Determine the (X, Y) coordinate at the center of the cell enclosing the given text.  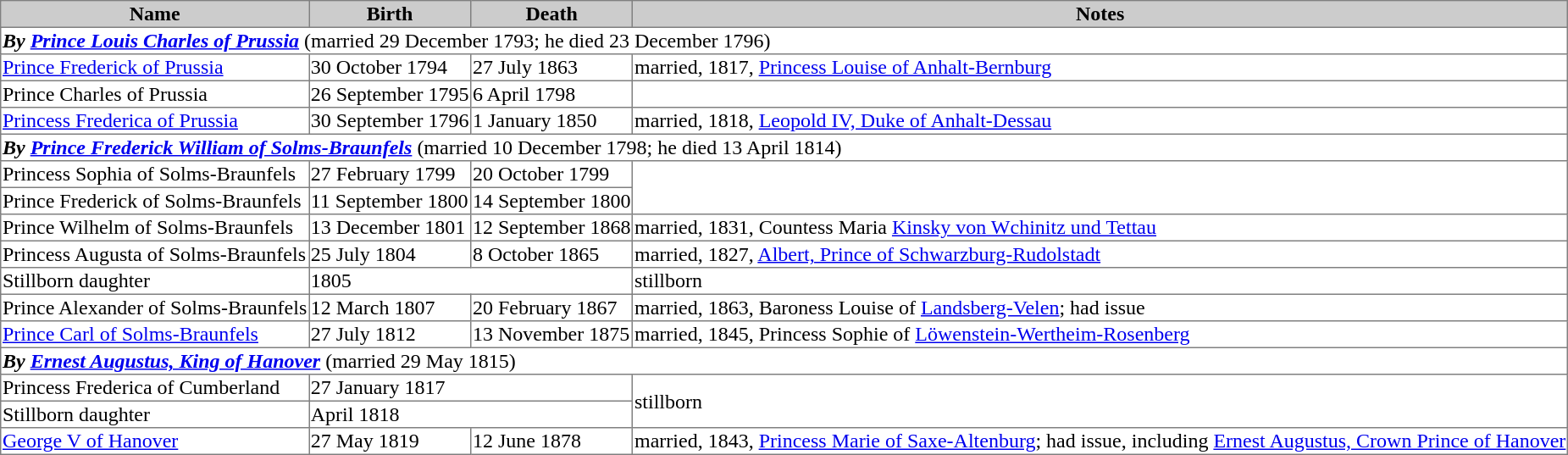
25 July 1804 (390, 254)
20 October 1799 (552, 175)
Name (155, 14)
Princess Frederica of Prussia (155, 121)
Prince Charles of Prussia (155, 94)
Death (552, 14)
26 September 1795 (390, 94)
By Ernest Augustus, King of Hanover (married 29 May 1815) (784, 361)
30 October 1794 (390, 68)
27 July 1863 (552, 68)
13 December 1801 (390, 228)
Prince Frederick of Solms-Braunfels (155, 201)
27 May 1819 (390, 441)
12 September 1868 (552, 228)
married, 1845, Princess Sophie of Löwenstein-Wertheim-Rosenberg (1100, 335)
14 September 1800 (552, 201)
12 March 1807 (390, 308)
8 October 1865 (552, 254)
married, 1831, Countess Maria Kinsky von Wchinitz und Tettau (1100, 228)
married, 1818, Leopold IV, Duke of Anhalt-Dessau (1100, 121)
married, 1843, Princess Marie of Saxe-Altenburg; had issue, including Ernest Augustus, Crown Prince of Hanover (1100, 441)
27 July 1812 (390, 335)
Prince Carl of Solms-Braunfels (155, 335)
27 January 1817 (470, 388)
1805 (470, 281)
Prince Frederick of Prussia (155, 68)
By Prince Louis Charles of Prussia (married 29 December 1793; he died 23 December 1796) (784, 41)
George V of Hanover (155, 441)
Princess Sophia of Solms-Braunfels (155, 175)
1 January 1850 (552, 121)
Prince Alexander of Solms-Braunfels (155, 308)
Prince Wilhelm of Solms-Braunfels (155, 228)
30 September 1796 (390, 121)
20 February 1867 (552, 308)
Princess Augusta of Solms-Braunfels (155, 254)
Birth (390, 14)
6 April 1798 (552, 94)
12 June 1878 (552, 441)
April 1818 (470, 414)
Princess Frederica of Cumberland (155, 388)
27 February 1799 (390, 175)
married, 1817, Princess Louise of Anhalt-Bernburg (1100, 68)
13 November 1875 (552, 335)
11 September 1800 (390, 201)
Notes (1100, 14)
By Prince Frederick William of Solms-Braunfels (married 10 December 1798; he died 13 April 1814) (784, 147)
married, 1827, Albert, Prince of Schwarzburg-Rudolstadt (1100, 254)
married, 1863, Baroness Louise of Landsberg-Velen; had issue (1100, 308)
